Provide the [x, y] coordinate of the cell's center where the given text is located.  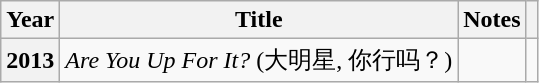
Notes [492, 20]
2013 [30, 60]
Are You Up For It? (大明星, 你行吗？) [259, 60]
Title [259, 20]
Year [30, 20]
